Capture the cell that displays the provided text and extract its [X, Y] central coordinate. 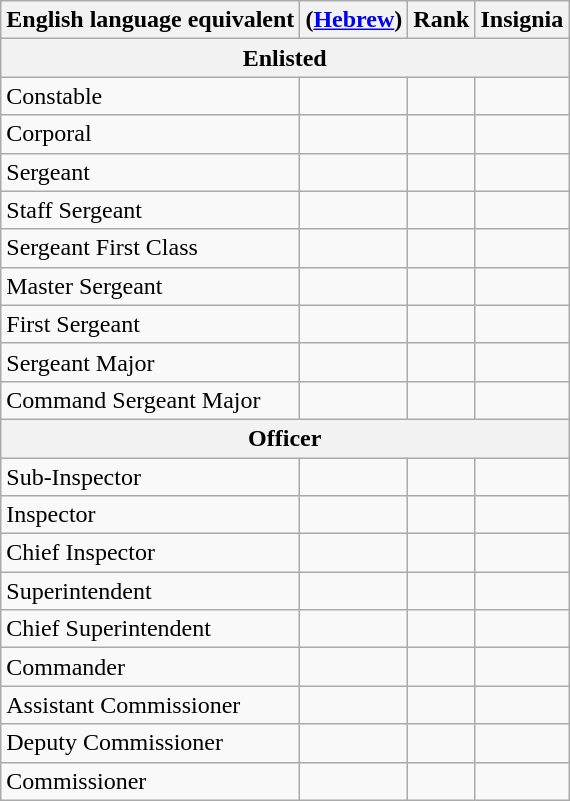
Inspector [150, 515]
Deputy Commissioner [150, 743]
Chief Inspector [150, 553]
Chief Superintendent [150, 629]
Master Sergeant [150, 286]
Corporal [150, 134]
Superintendent [150, 591]
Sergeant First Class [150, 248]
Staff Sergeant [150, 210]
Insignia [522, 20]
Constable [150, 96]
English language equivalent [150, 20]
Sub-Inspector [150, 477]
First Sergeant [150, 324]
Rank [442, 20]
Commander [150, 667]
Command Sergeant Major [150, 400]
Assistant Commissioner [150, 705]
Sergeant Major [150, 362]
Commissioner [150, 781]
Officer [285, 438]
Enlisted [285, 58]
Sergeant [150, 172]
(Hebrew) [354, 20]
